Determine the (X, Y) coordinate at the center of the cell enclosing the given text.  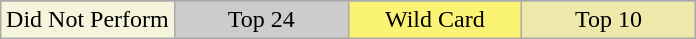
Wild Card (435, 20)
Top 24 (261, 20)
Did Not Perform (88, 20)
Top 10 (609, 20)
